Search for the cell housing the specified text and yield its [x, y] center coordinate. 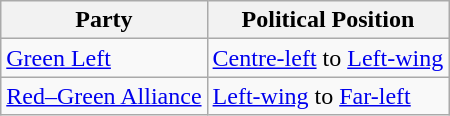
Political Position [328, 20]
Party [104, 20]
Centre-left to Left-wing [328, 58]
Left-wing to Far-left [328, 96]
Green Left [104, 58]
Red–Green Alliance [104, 96]
